Return the [X, Y] coordinate for the center point of the cell that contains the specified text.  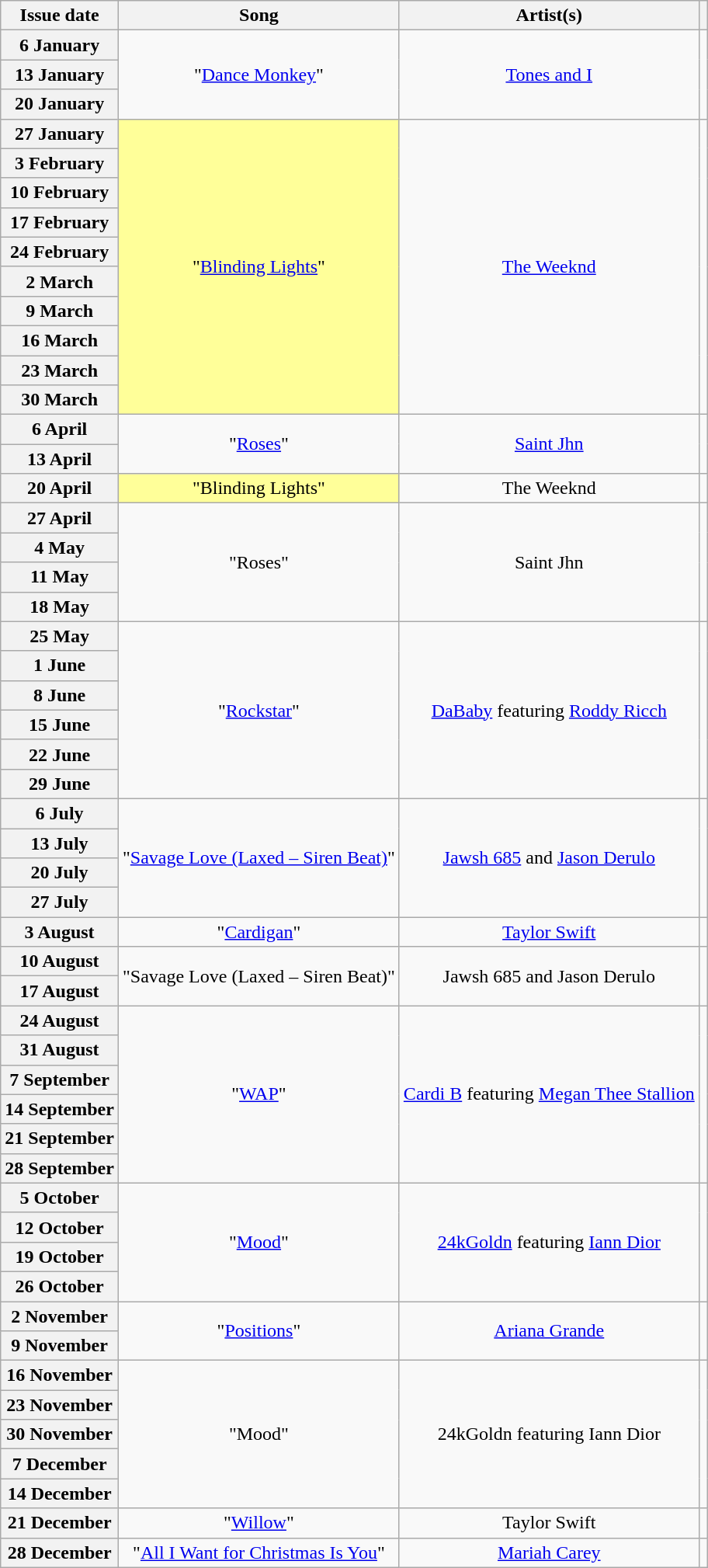
14 December [60, 1493]
7 September [60, 1080]
17 August [60, 991]
3 February [60, 163]
14 September [60, 1109]
2 November [60, 1316]
12 October [60, 1227]
Mariah Carey [549, 1552]
1 June [60, 666]
16 November [60, 1375]
23 November [60, 1405]
"WAP" [259, 1094]
Issue date [60, 16]
13 January [60, 75]
28 December [60, 1552]
11 May [60, 577]
"Willow" [259, 1523]
22 June [60, 754]
6 July [60, 813]
"Dance Monkey" [259, 75]
25 May [60, 636]
17 February [60, 222]
2 March [60, 281]
27 January [60, 134]
19 October [60, 1257]
13 April [60, 459]
28 September [60, 1168]
20 July [60, 873]
21 September [60, 1139]
15 June [60, 725]
27 July [60, 902]
6 January [60, 45]
DaBaby featuring Roddy Ricch [549, 710]
16 March [60, 340]
26 October [60, 1286]
"Positions" [259, 1331]
27 April [60, 518]
3 August [60, 932]
9 March [60, 311]
30 November [60, 1434]
20 April [60, 488]
"All I Want for Christmas Is You" [259, 1552]
24 February [60, 252]
30 March [60, 400]
24 August [60, 1020]
"Rockstar" [259, 710]
18 May [60, 607]
6 April [60, 429]
7 December [60, 1464]
20 January [60, 104]
5 October [60, 1198]
Ariana Grande [549, 1331]
Artist(s) [549, 16]
Tones and I [549, 75]
23 March [60, 370]
29 June [60, 784]
31 August [60, 1050]
9 November [60, 1346]
Song [259, 16]
13 July [60, 843]
21 December [60, 1523]
"Cardigan" [259, 932]
4 May [60, 548]
8 June [60, 695]
10 August [60, 961]
10 February [60, 193]
Cardi B featuring Megan Thee Stallion [549, 1094]
